Scan for the cell matching the given text and deliver its (x, y) coordinate at center. 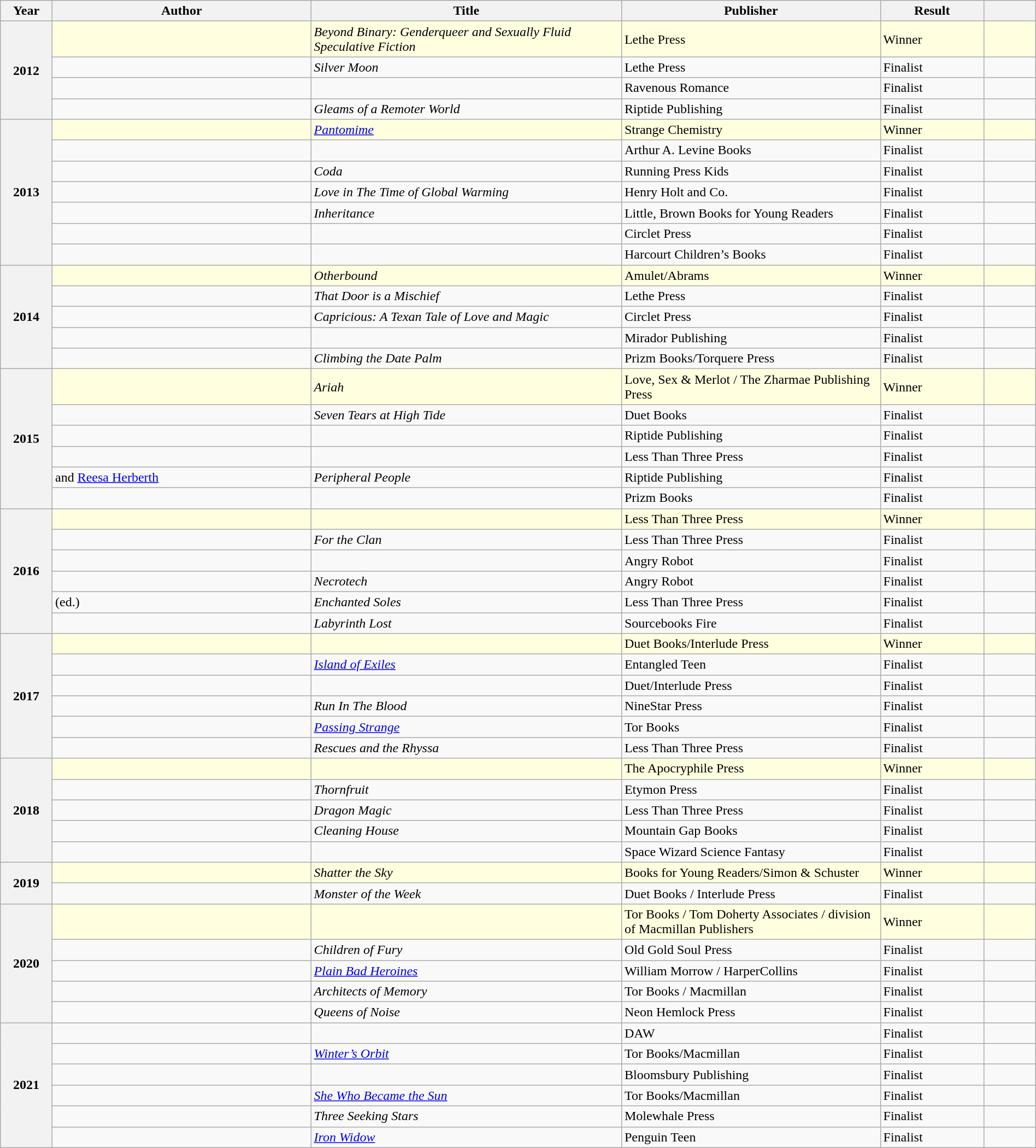
2013 (26, 192)
Plain Bad Heroines (466, 970)
That Door is a Mischief (466, 296)
William Morrow / HarperCollins (751, 970)
Prizm Books/Torquere Press (751, 359)
Arthur A. Levine Books (751, 150)
Old Gold Soul Press (751, 950)
2014 (26, 317)
Inheritance (466, 213)
Love in The Time of Global Warming (466, 192)
Pantomime (466, 130)
Dragon Magic (466, 810)
2021 (26, 1085)
Necrotech (466, 581)
Amulet/Abrams (751, 275)
Ariah (466, 387)
2018 (26, 810)
Love, Sex & Merlot / The Zharmae Publishing Press (751, 387)
Queens of Noise (466, 1012)
Enchanted Soles (466, 602)
DAW (751, 1033)
Coda (466, 171)
Molewhale Press (751, 1116)
2015 (26, 438)
Shatter the Sky (466, 872)
Year (26, 11)
Bloomsbury Publishing (751, 1075)
Duet Books / Interlude Press (751, 893)
Duet Books/Interlude Press (751, 644)
Publisher (751, 11)
Beyond Binary: Genderqueer and Sexually Fluid Speculative Fiction (466, 39)
Result (932, 11)
2017 (26, 696)
Henry Holt and Co. (751, 192)
Duet Books (751, 415)
Title (466, 11)
2020 (26, 963)
Monster of the Week (466, 893)
Tor Books / Tom Doherty Associates / division of Macmillan Publishers (751, 922)
Children of Fury (466, 950)
Harcourt Children’s Books (751, 254)
Books for Young Readers/Simon & Schuster (751, 872)
Little, Brown Books for Young Readers (751, 213)
Ravenous Romance (751, 88)
2019 (26, 883)
Mountain Gap Books (751, 831)
Otherbound (466, 275)
Island of Exiles (466, 665)
Space Wizard Science Fantasy (751, 852)
Rescues and the Rhyssa (466, 748)
Etymon Press (751, 789)
Silver Moon (466, 67)
2016 (26, 571)
Neon Hemlock Press (751, 1012)
Iron Widow (466, 1137)
Peripheral People (466, 477)
Sourcebooks Fire (751, 623)
Passing Strange (466, 727)
Thornfruit (466, 789)
Tor Books (751, 727)
Cleaning House (466, 831)
Gleams of a Remoter World (466, 109)
Architects of Memory (466, 992)
Capricious: A Texan Tale of Love and Magic (466, 317)
Prizm Books (751, 498)
Tor Books / Macmillan (751, 992)
Run In The Blood (466, 706)
Climbing the Date Palm (466, 359)
and Reesa Herberth (181, 477)
Labyrinth Lost (466, 623)
She Who Became the Sun (466, 1096)
Duet/Interlude Press (751, 686)
NineStar Press (751, 706)
Author (181, 11)
Strange Chemistry (751, 130)
Winter’s Orbit (466, 1054)
For the Clan (466, 540)
2012 (26, 70)
The Apocryphile Press (751, 769)
Penguin Teen (751, 1137)
Seven Tears at High Tide (466, 415)
Entangled Teen (751, 665)
Running Press Kids (751, 171)
Three Seeking Stars (466, 1116)
Mirador Publishing (751, 338)
(ed.) (181, 602)
